Capture the cell that displays the provided text and extract its (x, y) central coordinate. 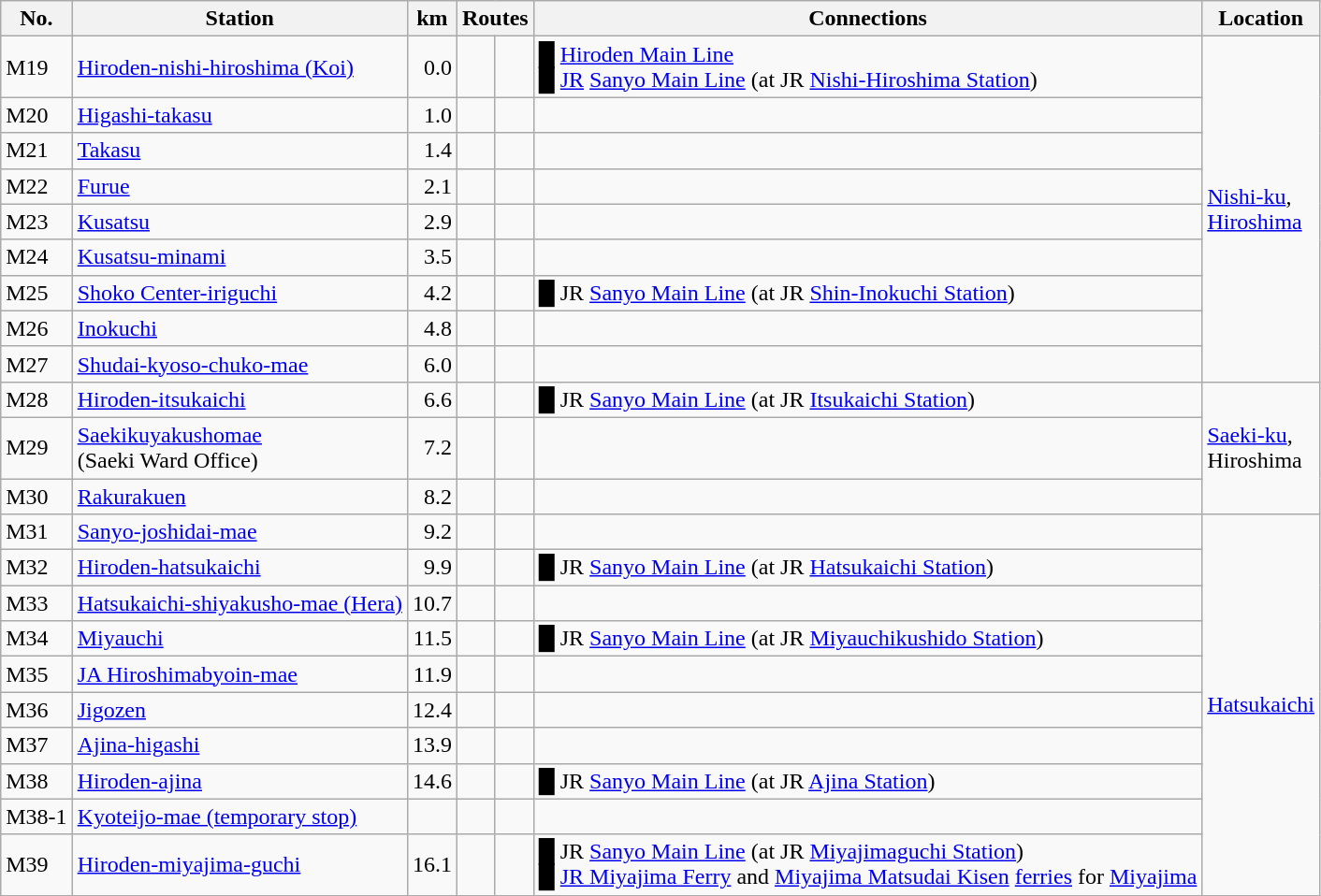
Saekikuyakushomae(Saeki Ward Office) (240, 447)
M26 (36, 328)
█ JR Sanyo Main Line (at JR Miyajimaguchi Station)█ JR Miyajima Ferry and Miyajima Matsudai Kisen ferries for Miyajima (868, 864)
Hatsukaichi (1261, 705)
1.4 (432, 151)
Sanyo-joshidai-mae (240, 532)
M35 (36, 674)
4.8 (432, 328)
M25 (36, 293)
No. (36, 19)
Saeki-ku,Hiroshima (1261, 447)
6.0 (432, 364)
Kusatsu (240, 222)
6.6 (432, 399)
M19 (36, 67)
M24 (36, 257)
█ Hiroden Main Line█ JR Sanyo Main Line (at JR Nishi-Hiroshima Station) (868, 67)
M34 (36, 639)
M29 (36, 447)
14.6 (432, 781)
0.0 (432, 67)
Jigozen (240, 710)
9.2 (432, 532)
Routes (495, 19)
Hiroden-ajina (240, 781)
M38 (36, 781)
Higashi-takasu (240, 115)
█ JR Sanyo Main Line (at JR Miyauchikushido Station) (868, 639)
Hiroden-itsukaichi (240, 399)
km (432, 19)
9.9 (432, 568)
Shudai-kyoso-chuko-mae (240, 364)
Hatsukaichi-shiyakusho-mae (Hera) (240, 603)
Ajina-higashi (240, 745)
16.1 (432, 864)
Station (240, 19)
Location (1261, 19)
M27 (36, 364)
Connections (868, 19)
Shoko Center-iriguchi (240, 293)
JA Hiroshimabyoin-mae (240, 674)
2.9 (432, 222)
4.2 (432, 293)
M33 (36, 603)
M38-1 (36, 817)
M21 (36, 151)
█ JR Sanyo Main Line (at JR Shin-Inokuchi Station) (868, 293)
M30 (36, 497)
2.1 (432, 186)
Kyoteijo-mae (temporary stop) (240, 817)
Rakurakuen (240, 497)
M28 (36, 399)
Nishi-ku,Hiroshima (1261, 210)
Takasu (240, 151)
M23 (36, 222)
11.5 (432, 639)
Hiroden-miyajima-guchi (240, 864)
█ JR Sanyo Main Line (at JR Itsukaichi Station) (868, 399)
13.9 (432, 745)
Furue (240, 186)
3.5 (432, 257)
Kusatsu-minami (240, 257)
Inokuchi (240, 328)
8.2 (432, 497)
1.0 (432, 115)
M36 (36, 710)
M31 (36, 532)
11.9 (432, 674)
7.2 (432, 447)
Miyauchi (240, 639)
M20 (36, 115)
M37 (36, 745)
12.4 (432, 710)
█ JR Sanyo Main Line (at JR Hatsukaichi Station) (868, 568)
M22 (36, 186)
M32 (36, 568)
Hiroden-nishi-hiroshima (Koi) (240, 67)
10.7 (432, 603)
█ JR Sanyo Main Line (at JR Ajina Station) (868, 781)
M39 (36, 864)
Hiroden-hatsukaichi (240, 568)
